Identify which cell holds the provided text, then report its (x, y) central coordinate. 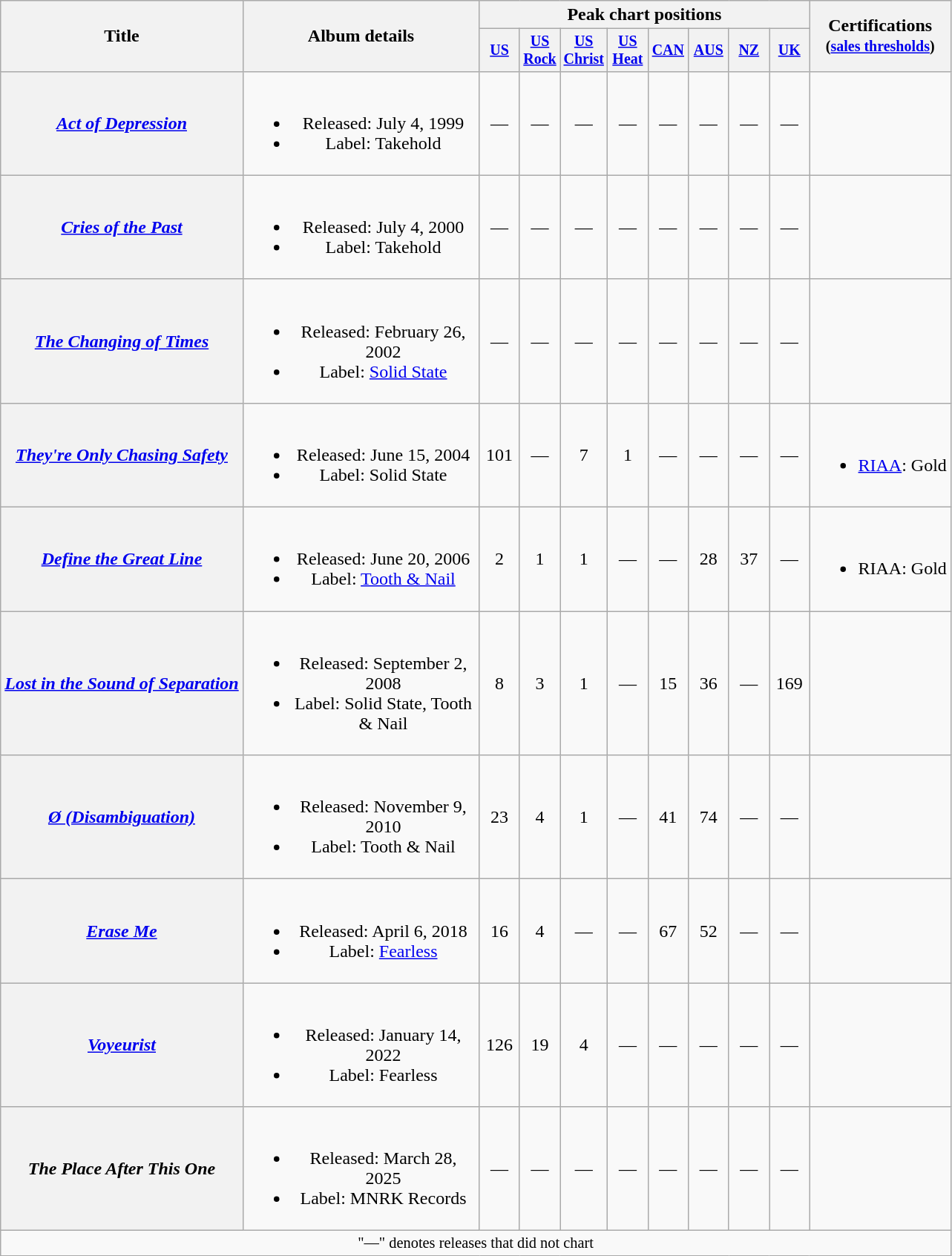
They're Only Chasing Safety (122, 455)
Define the Great Line (122, 559)
15 (668, 683)
Released: February 26, 2002Label: Solid State (361, 341)
Released: June 20, 2006Label: Tooth & Nail (361, 559)
Released: January 14, 2022Label: Fearless (361, 1045)
Act of Depression (122, 123)
19 (539, 1045)
Cries of the Past (122, 227)
Released: September 2, 2008Label: Solid State, Tooth & Nail (361, 683)
Released: July 4, 2000Label: Takehold (361, 227)
USChrist (584, 50)
USHeat (628, 50)
Released: April 6, 2018Label: Fearless (361, 931)
Peak chart positions (644, 15)
AUS (709, 50)
101 (499, 455)
Released: June 15, 2004Label: Solid State (361, 455)
Released: November 9, 2010Label: Tooth & Nail (361, 818)
Voyeurist (122, 1045)
Released: March 28, 2025Label: MNRK Records (361, 1169)
41 (668, 818)
USRock (539, 50)
UK (789, 50)
Lost in the Sound of Separation (122, 683)
67 (668, 931)
8 (499, 683)
37 (749, 559)
Released: July 4, 1999Label: Takehold (361, 123)
23 (499, 818)
Ø (Disambiguation) (122, 818)
3 (539, 683)
Certifications(sales thresholds) (880, 36)
16 (499, 931)
Title (122, 36)
126 (499, 1045)
"—" denotes releases that did not chart (476, 1243)
Erase Me (122, 931)
28 (709, 559)
2 (499, 559)
NZ (749, 50)
7 (584, 455)
The Place After This One (122, 1169)
36 (709, 683)
74 (709, 818)
52 (709, 931)
The Changing of Times (122, 341)
US (499, 50)
Album details (361, 36)
169 (789, 683)
CAN (668, 50)
